Provide the [X, Y] coordinate of the cell's center where the given text is located.  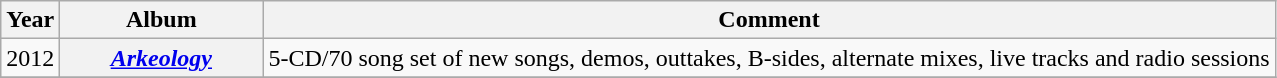
Album [162, 20]
Year [30, 20]
2012 [30, 58]
Comment [769, 20]
Arkeology [162, 58]
5-CD/70 song set of new songs, demos, outtakes, B-sides, alternate mixes, live tracks and radio sessions [769, 58]
